Capture the cell that displays the provided text and extract its (X, Y) central coordinate. 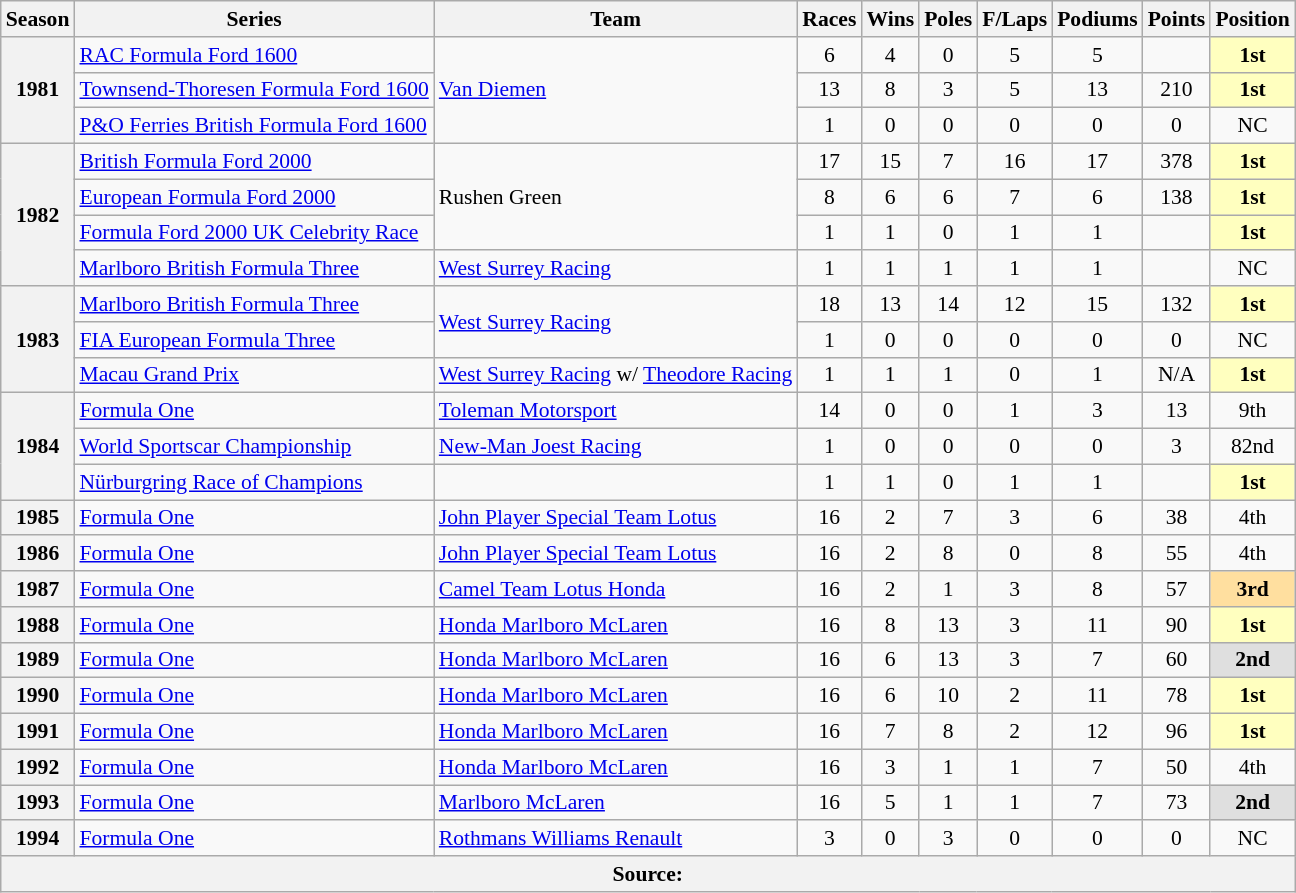
1986 (38, 554)
38 (1177, 518)
90 (1177, 625)
Macau Grand Prix (254, 375)
1985 (38, 518)
Series (254, 19)
82nd (1252, 447)
1990 (38, 696)
RAC Formula Ford 1600 (254, 55)
European Formula Ford 2000 (254, 197)
P&O Ferries British Formula Ford 1600 (254, 126)
Podiums (1098, 19)
378 (1177, 162)
138 (1177, 197)
Rothmans Williams Renault (616, 839)
New-Man Joest Racing (616, 447)
18 (829, 304)
1987 (38, 589)
Poles (948, 19)
Toleman Motorsport (616, 411)
Races (829, 19)
FIA European Formula Three (254, 340)
West Surrey Racing w/ Theodore Racing (616, 375)
10 (948, 696)
World Sportscar Championship (254, 447)
Marlboro McLaren (616, 803)
Source: (648, 874)
60 (1177, 660)
73 (1177, 803)
Formula Ford 2000 UK Celebrity Race (254, 233)
Wins (890, 19)
57 (1177, 589)
British Formula Ford 2000 (254, 162)
1993 (38, 803)
Van Diemen (616, 90)
1989 (38, 660)
55 (1177, 554)
Townsend-Thoresen Formula Ford 1600 (254, 90)
F/Laps (1014, 19)
210 (1177, 90)
78 (1177, 696)
N/A (1177, 375)
4 (890, 55)
1982 (38, 215)
Position (1252, 19)
1994 (38, 839)
9th (1252, 411)
3rd (1252, 589)
Rushen Green (616, 198)
132 (1177, 304)
1981 (38, 90)
1983 (38, 340)
Team (616, 19)
Nürburgring Race of Champions (254, 482)
1984 (38, 446)
1992 (38, 767)
1988 (38, 625)
Camel Team Lotus Honda (616, 589)
1991 (38, 732)
Season (38, 19)
50 (1177, 767)
Points (1177, 19)
96 (1177, 732)
